Scan for the cell matching the given text and deliver its [X, Y] coordinate at center. 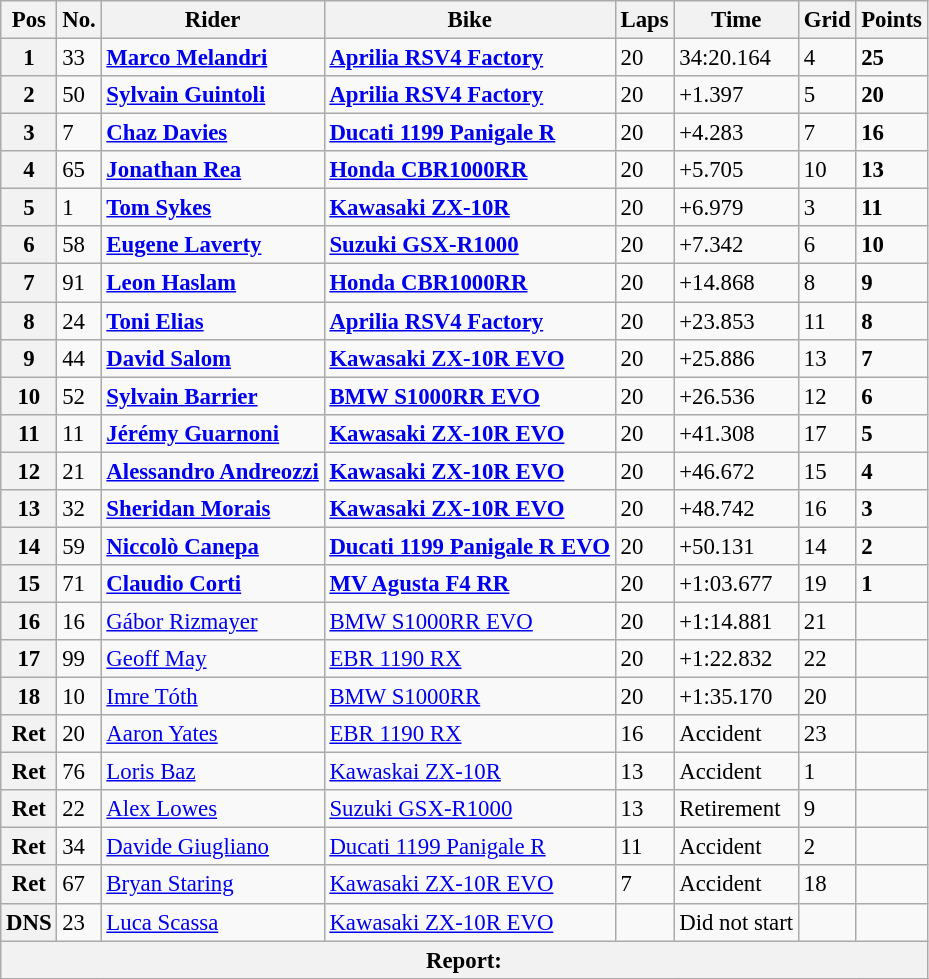
BMW S1000RR [470, 697]
No. [79, 20]
Marco Melandri [212, 58]
19 [826, 584]
58 [79, 245]
+26.536 [736, 396]
Bike [470, 20]
+50.131 [736, 546]
44 [79, 358]
Report: [464, 960]
Bryan Staring [212, 885]
+14.868 [736, 283]
Points [892, 20]
Eugene Laverty [212, 245]
MV Agusta F4 RR [470, 584]
Gábor Rizmayer [212, 621]
65 [79, 170]
76 [79, 772]
Ducati 1199 Panigale R EVO [470, 546]
Grid [826, 20]
+46.672 [736, 471]
Alessandro Andreozzi [212, 471]
Claudio Corti [212, 584]
+1:03.677 [736, 584]
Pos [29, 20]
Geoff May [212, 659]
Kawasaki ZX-10R [470, 208]
32 [79, 509]
+1.397 [736, 95]
+1:14.881 [736, 621]
59 [79, 546]
+23.853 [736, 321]
Time [736, 20]
25 [892, 58]
David Salom [212, 358]
67 [79, 885]
Jérémy Guarnoni [212, 433]
50 [79, 95]
+1:22.832 [736, 659]
DNS [29, 922]
Loris Baz [212, 772]
Toni Elias [212, 321]
71 [79, 584]
Aaron Yates [212, 734]
Retirement [736, 809]
+4.283 [736, 133]
Tom Sykes [212, 208]
Davide Giugliano [212, 847]
34:20.164 [736, 58]
+41.308 [736, 433]
Rider [212, 20]
+6.979 [736, 208]
Imre Tóth [212, 697]
+1:35.170 [736, 697]
91 [79, 283]
+48.742 [736, 509]
52 [79, 396]
33 [79, 58]
Chaz Davies [212, 133]
Alex Lowes [212, 809]
Niccolò Canepa [212, 546]
Kawaskai ZX-10R [470, 772]
+5.705 [736, 170]
+25.886 [736, 358]
Leon Haslam [212, 283]
Jonathan Rea [212, 170]
Sheridan Morais [212, 509]
Did not start [736, 922]
+7.342 [736, 245]
Sylvain Barrier [212, 396]
Laps [644, 20]
Luca Scassa [212, 922]
24 [79, 321]
99 [79, 659]
Sylvain Guintoli [212, 95]
34 [79, 847]
